Provide the [x, y] coordinate of the cell's center where the given text is located.  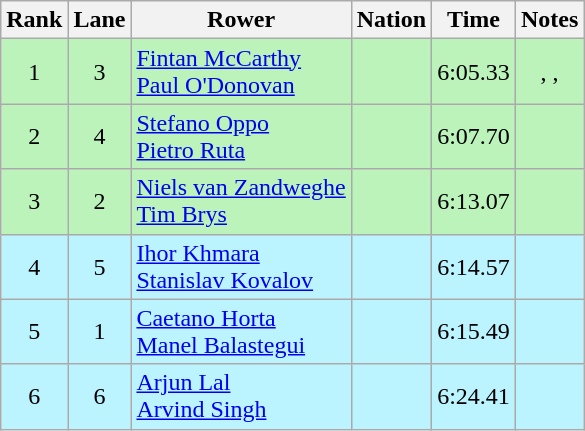
6:05.33 [474, 72]
Niels van ZandwegheTim Brys [241, 202]
Rank [34, 20]
6:14.57 [474, 266]
Fintan McCarthyPaul O'Donovan [241, 72]
Nation [391, 20]
Ihor KhmaraStanislav Kovalov [241, 266]
Lane [100, 20]
6:24.41 [474, 396]
, , [549, 72]
Caetano HortaManel Balastegui [241, 332]
6:15.49 [474, 332]
Notes [549, 20]
Time [474, 20]
6:07.70 [474, 136]
Arjun LalArvind Singh [241, 396]
Rower [241, 20]
Stefano OppoPietro Ruta [241, 136]
6:13.07 [474, 202]
